Detect which cell encompasses the target text, then output its [x, y] center coordinate. 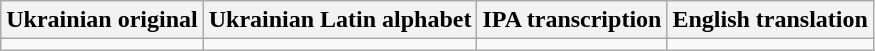
English translation [770, 20]
Ukrainian original [102, 20]
Ukrainian Latin alphabet [340, 20]
IPA transcription [572, 20]
